For the text-containing cell, return its midpoint in [X, Y] coordinate format. 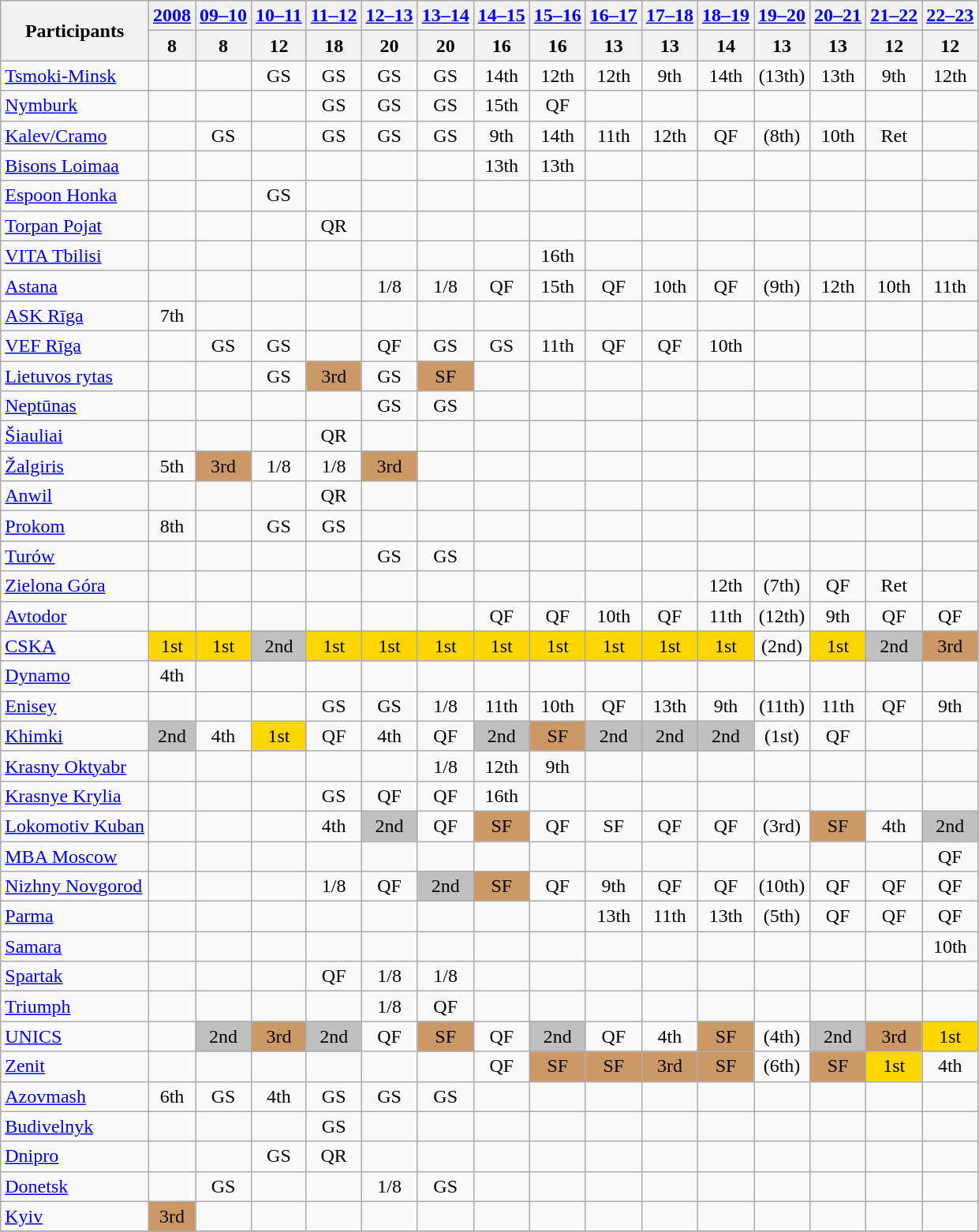
(4th) [783, 1036]
18 [334, 46]
10–11 [279, 16]
(2nd) [783, 646]
14–15 [502, 16]
Dynamo [75, 676]
11–12 [334, 16]
Donetsk [75, 1186]
Kyiv [75, 1216]
Khimki [75, 736]
Krasnye Krylia [75, 796]
Bisons Loimaa [75, 166]
19–20 [783, 16]
Šiauliai [75, 436]
Astana [75, 286]
20–21 [838, 16]
ASK Rīga [75, 315]
Zielona Góra [75, 586]
(12th) [783, 616]
MBA Moscow [75, 856]
Neptūnas [75, 406]
2008 [172, 16]
Enisey [75, 706]
13–14 [445, 16]
(13th) [783, 76]
VEF Rīga [75, 345]
14 [726, 46]
(5th) [783, 917]
Avtodor [75, 616]
15–16 [557, 16]
(3rd) [783, 826]
(7th) [783, 586]
Tsmoki-Minsk [75, 76]
Lietuvos rytas [75, 376]
(1st) [783, 736]
21–22 [895, 16]
(6th) [783, 1066]
7th [172, 315]
UNICS [75, 1036]
8th [172, 526]
(11th) [783, 706]
Turów [75, 556]
CSKA [75, 646]
(8th) [783, 136]
Azovmash [75, 1096]
Dnipro [75, 1156]
(9th) [783, 286]
Triumph [75, 1006]
Samara [75, 946]
Prokom [75, 526]
Žalgiris [75, 466]
6th [172, 1096]
Budivelnyk [75, 1126]
Participants [75, 31]
Spartak [75, 976]
Anwil [75, 496]
18–19 [726, 16]
Kalev/Cramo [75, 136]
Nizhny Novgorod [75, 887]
Nymburk [75, 106]
Lokomotiv Kuban [75, 826]
Parma [75, 917]
22–23 [950, 16]
5th [172, 466]
Zenit [75, 1066]
09–10 [224, 16]
Espoon Honka [75, 196]
16–17 [614, 16]
Krasny Oktyabr [75, 766]
Torpan Pojat [75, 226]
17–18 [669, 16]
VITA Tbilisi [75, 256]
12–13 [390, 16]
(10th) [783, 887]
